Pinpoint the cell where the given text exists, returning its (X, Y) midpoint coordinate. 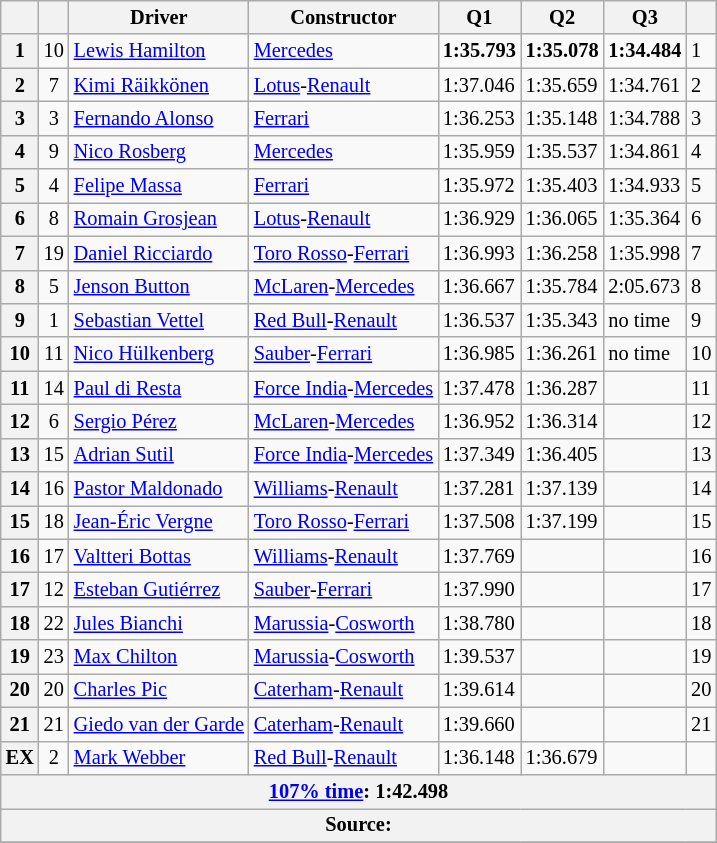
1:36.993 (480, 253)
Jean-Éric Vergne (159, 522)
1:37.281 (480, 489)
1:36.667 (480, 287)
Nico Rosberg (159, 152)
1:34.484 (644, 51)
1:37.139 (562, 489)
Valtteri Bottas (159, 556)
Adrian Sutil (159, 455)
1:35.972 (480, 186)
1:39.660 (480, 724)
Jenson Button (159, 287)
1:36.985 (480, 354)
1:35.784 (562, 287)
EX (20, 758)
Max Chilton (159, 657)
1:35.537 (562, 152)
Giedo van der Garde (159, 724)
2:05.673 (644, 287)
1:37.478 (480, 388)
1:36.929 (480, 219)
1:36.314 (562, 421)
1:34.933 (644, 186)
Charles Pic (159, 690)
1:35.659 (562, 85)
1:37.046 (480, 85)
1:39.537 (480, 657)
1:35.364 (644, 219)
Paul di Resta (159, 388)
1:34.861 (644, 152)
Q3 (644, 17)
Nico Hülkenberg (159, 354)
Felipe Massa (159, 186)
1:36.253 (480, 118)
Daniel Ricciardo (159, 253)
1:36.537 (480, 320)
1:36.405 (562, 455)
1:35.793 (480, 51)
Kimi Räikkönen (159, 85)
1:35.078 (562, 51)
Lewis Hamilton (159, 51)
Romain Grosjean (159, 219)
1:35.959 (480, 152)
107% time: 1:42.498 (359, 791)
1:36.679 (562, 758)
Mark Webber (159, 758)
1:37.349 (480, 455)
1:36.148 (480, 758)
1:35.343 (562, 320)
1:36.258 (562, 253)
Driver (159, 17)
Q1 (480, 17)
Sebastian Vettel (159, 320)
1:36.287 (562, 388)
1:39.614 (480, 690)
1:37.199 (562, 522)
1:37.508 (480, 522)
Q2 (562, 17)
Pastor Maldonado (159, 489)
1:34.761 (644, 85)
Sergio Pérez (159, 421)
1:34.788 (644, 118)
Fernando Alonso (159, 118)
1:36.261 (562, 354)
22 (54, 623)
1:35.148 (562, 118)
1:35.998 (644, 253)
1:36.065 (562, 219)
Esteban Gutiérrez (159, 589)
1:36.952 (480, 421)
Jules Bianchi (159, 623)
1:37.990 (480, 589)
23 (54, 657)
1:35.403 (562, 186)
1:37.769 (480, 556)
Constructor (344, 17)
1:38.780 (480, 623)
Source: (359, 825)
